Return the (x, y) coordinate for the center point of the cell that contains the specified text.  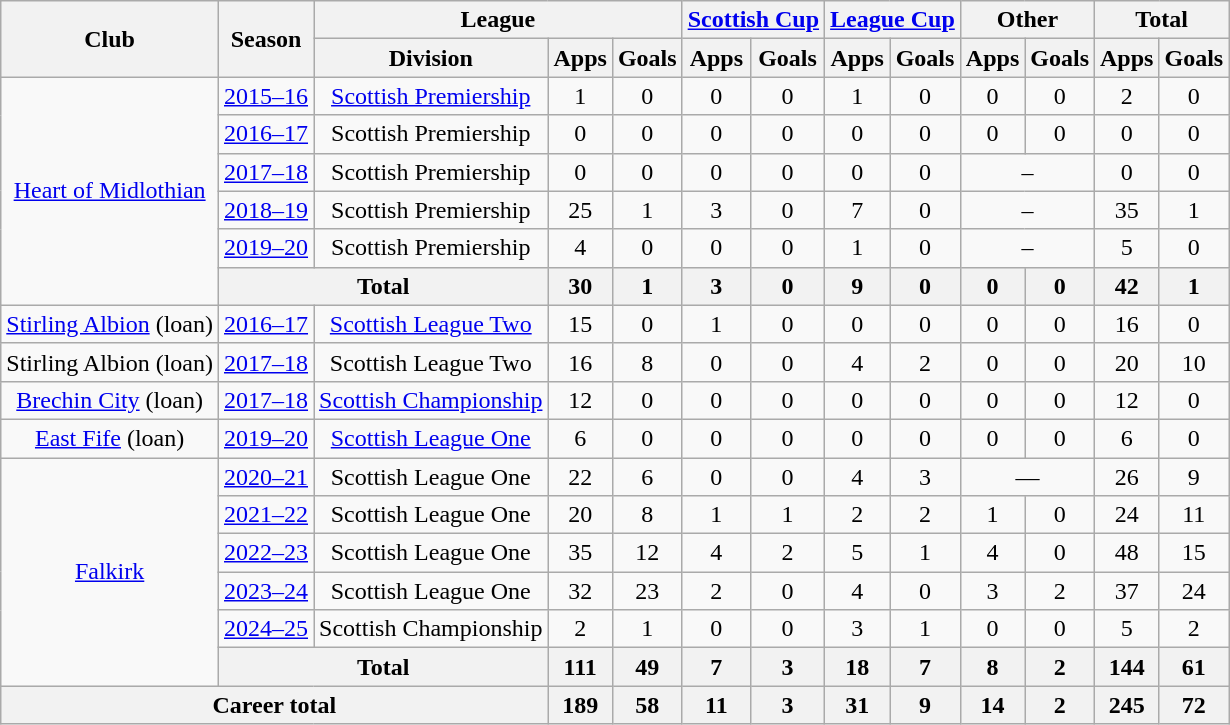
31 (858, 705)
144 (1127, 667)
32 (580, 591)
14 (992, 705)
2020–21 (266, 477)
League Cup (893, 20)
League (498, 20)
42 (1127, 286)
30 (580, 286)
Division (431, 58)
37 (1127, 591)
23 (647, 591)
18 (858, 667)
East Fife (loan) (110, 438)
Other (1027, 20)
48 (1127, 553)
Career total (274, 705)
61 (1194, 667)
2022–23 (266, 553)
Brechin City (loan) (110, 400)
189 (580, 705)
58 (647, 705)
2015–16 (266, 96)
Club (110, 39)
Heart of Midlothian (110, 191)
72 (1194, 705)
25 (580, 210)
2024–25 (266, 629)
10 (1194, 362)
2023–24 (266, 591)
245 (1127, 705)
26 (1127, 477)
111 (580, 667)
— (1027, 477)
22 (580, 477)
2021–22 (266, 515)
Scottish Cup (753, 20)
Falkirk (110, 572)
Season (266, 39)
2018–19 (266, 210)
49 (647, 667)
